Scan for the cell matching the given text and deliver its [x, y] coordinate at center. 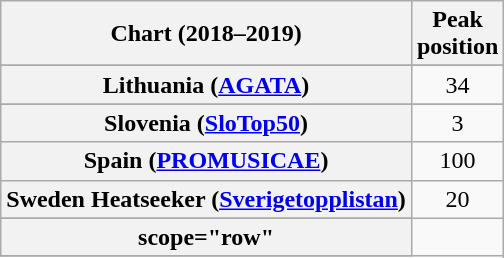
Slovenia (SloTop50) [206, 123]
20 [457, 199]
Peak position [457, 34]
34 [457, 85]
100 [457, 161]
Chart (2018–2019) [206, 34]
Spain (PROMUSICAE) [206, 161]
Lithuania (AGATA) [206, 85]
Sweden Heatseeker (Sverigetopplistan) [206, 199]
scope="row" [206, 237]
3 [457, 123]
